Search for the cell housing the specified text and yield its [x, y] center coordinate. 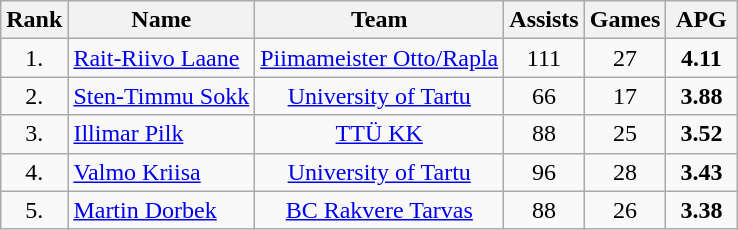
TTÜ KK [380, 134]
APG [702, 20]
Sten-Timmu Sokk [162, 96]
Assists [544, 20]
Team [380, 20]
5. [34, 210]
Piimameister Otto/Rapla [380, 58]
25 [625, 134]
3.38 [702, 210]
1. [34, 58]
Name [162, 20]
3.88 [702, 96]
Games [625, 20]
Rank [34, 20]
Illimar Pilk [162, 134]
Valmo Kriisa [162, 172]
3.43 [702, 172]
3. [34, 134]
17 [625, 96]
4. [34, 172]
96 [544, 172]
2. [34, 96]
Martin Dorbek [162, 210]
4.11 [702, 58]
26 [625, 210]
Rait-Riivo Laane [162, 58]
BC Rakvere Tarvas [380, 210]
111 [544, 58]
66 [544, 96]
27 [625, 58]
28 [625, 172]
3.52 [702, 134]
